From the cell containing the given text, extract its center point as [X, Y] coordinate. 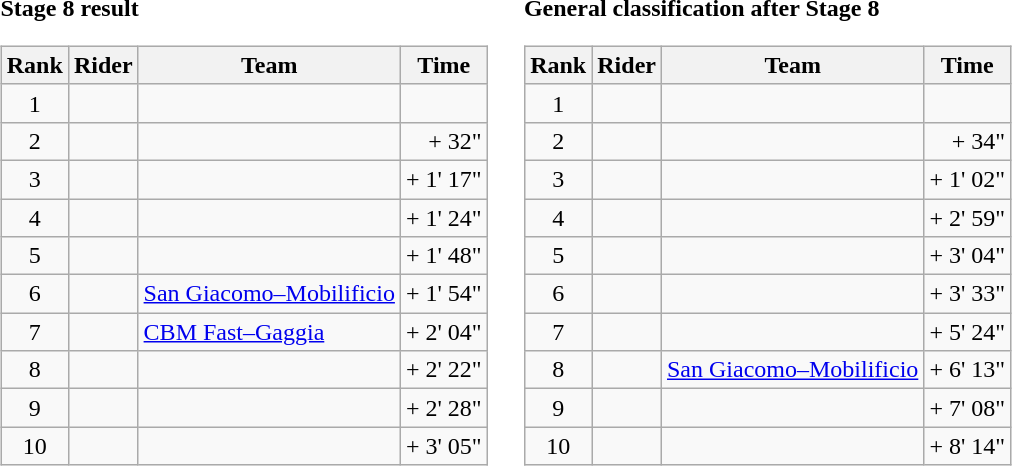
+ 5' 24" [968, 332]
+ 3' 33" [968, 294]
+ 1' 48" [444, 256]
+ 34" [968, 141]
+ 1' 02" [968, 179]
+ 3' 05" [444, 446]
+ 2' 59" [968, 217]
+ 6' 13" [968, 370]
CBM Fast–Gaggia [269, 332]
+ 3' 04" [968, 256]
+ 1' 54" [444, 294]
+ 8' 14" [968, 446]
+ 2' 04" [444, 332]
+ 2' 28" [444, 408]
+ 2' 22" [444, 370]
+ 32" [444, 141]
+ 1' 24" [444, 217]
+ 7' 08" [968, 408]
+ 1' 17" [444, 179]
